Identify which cell holds the provided text, then report its (X, Y) central coordinate. 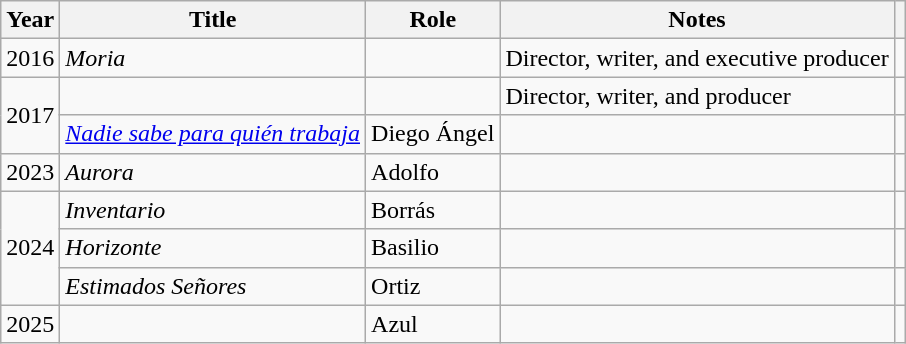
Director, writer, and producer (697, 96)
2017 (30, 115)
Role (433, 20)
Director, writer, and executive producer (697, 58)
Diego Ángel (433, 134)
Estimados Señores (213, 286)
2023 (30, 172)
Ortiz (433, 286)
Nadie sabe para quién trabaja (213, 134)
Notes (697, 20)
Basilio (433, 248)
Moria (213, 58)
Inventario (213, 210)
Aurora (213, 172)
2016 (30, 58)
Year (30, 20)
2025 (30, 324)
Adolfo (433, 172)
Horizonte (213, 248)
Azul (433, 324)
Borrás (433, 210)
Title (213, 20)
2024 (30, 248)
